For the text-containing cell, return its midpoint in [X, Y] coordinate format. 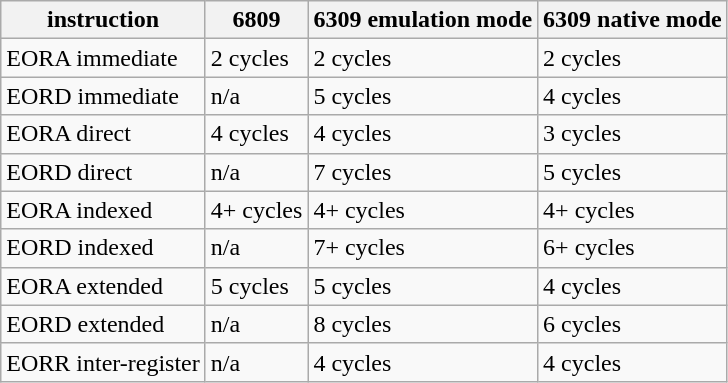
8 cycles [423, 324]
EORD immediate [104, 96]
EORA immediate [104, 58]
6+ cycles [633, 248]
EORA direct [104, 134]
EORA indexed [104, 210]
7 cycles [423, 172]
7+ cycles [423, 248]
EORR inter-register [104, 362]
6309 emulation mode [423, 20]
EORD direct [104, 172]
6309 native mode [633, 20]
instruction [104, 20]
EORD extended [104, 324]
6809 [256, 20]
3 cycles [633, 134]
EORA extended [104, 286]
EORD indexed [104, 248]
6 cycles [633, 324]
